Extract the [X, Y] coordinate from the center of the cell holding the provided text.  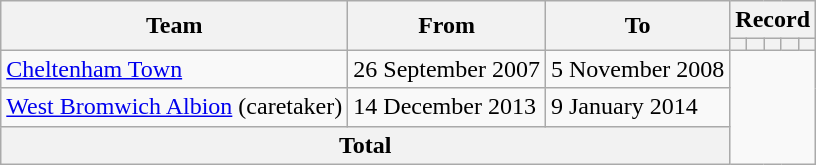
West Bromwich Albion (caretaker) [174, 107]
Cheltenham Town [174, 69]
To [637, 26]
14 December 2013 [447, 107]
5 November 2008 [637, 69]
Record [773, 20]
From [447, 26]
9 January 2014 [637, 107]
Team [174, 26]
26 September 2007 [447, 69]
Total [366, 145]
